Return (x, y) of the center of cell containing provided text 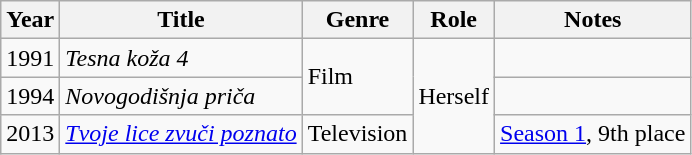
Season 1, 9th place (593, 134)
Novogodišnja priča (181, 96)
Tesna koža 4 (181, 58)
1991 (30, 58)
Year (30, 20)
Herself (454, 96)
Genre (358, 20)
Tvoje lice zvuči poznato (181, 134)
2013 (30, 134)
Notes (593, 20)
Film (358, 77)
Television (358, 134)
1994 (30, 96)
Title (181, 20)
Role (454, 20)
